Provide the [x, y] coordinate of the cell's center where the given text is located.  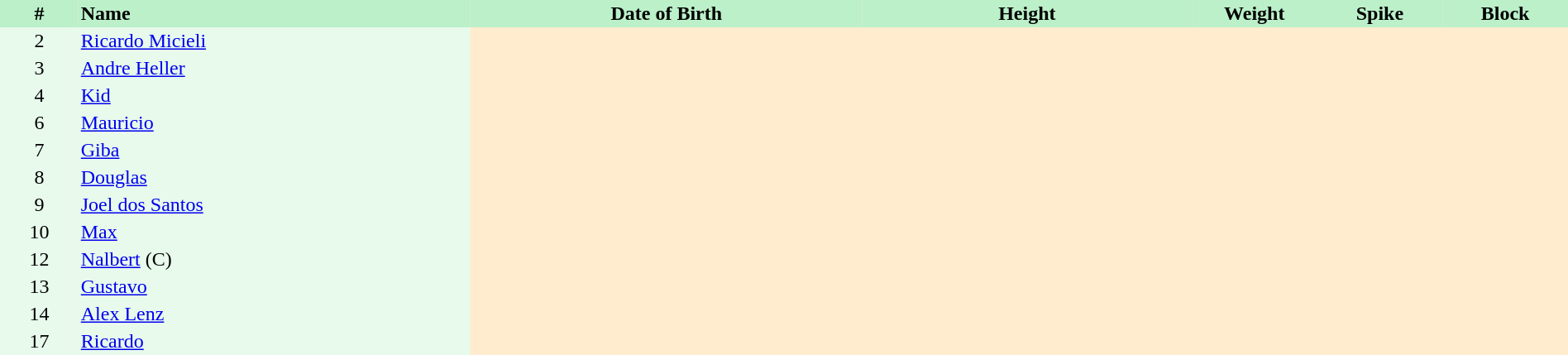
Date of Birth [667, 13]
10 [40, 232]
Giba [275, 151]
3 [40, 68]
Andre Heller [275, 68]
4 [40, 96]
9 [40, 205]
Joel dos Santos [275, 205]
Block [1505, 13]
7 [40, 151]
Weight [1255, 13]
14 [40, 314]
Nalbert (C) [275, 260]
2 [40, 41]
Spike [1380, 13]
Gustavo [275, 286]
Ricardo [275, 341]
Mauricio [275, 122]
13 [40, 286]
Kid [275, 96]
Max [275, 232]
Douglas [275, 177]
17 [40, 341]
Name [275, 13]
# [40, 13]
12 [40, 260]
Ricardo Micieli [275, 41]
6 [40, 122]
8 [40, 177]
Height [1027, 13]
Alex Lenz [275, 314]
